Return the [x, y] coordinate for the center point of the cell that contains the specified text.  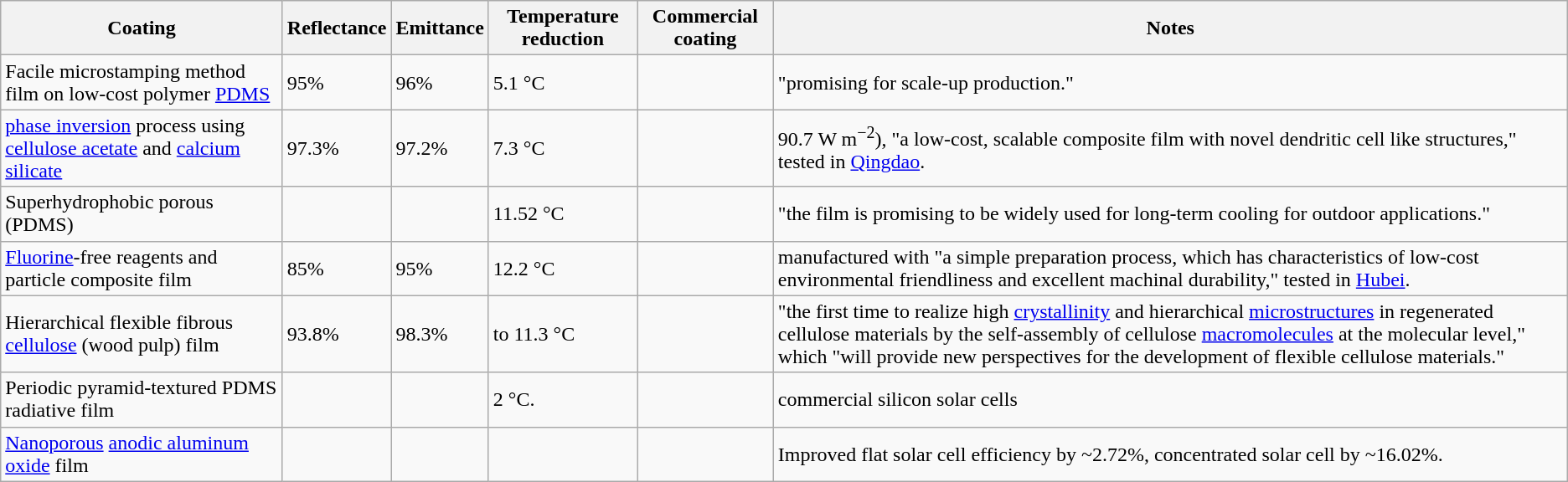
12.2 °C [563, 268]
Notes [1170, 28]
"promising for scale-up production." [1170, 82]
97.2% [440, 148]
commercial silicon solar cells [1170, 400]
Reflectance [337, 28]
Superhydrophobic porous (PDMS) [142, 214]
90.7 W m−2), "a low-cost, scalable composite film with novel dendritic cell like structures," tested in Qingdao. [1170, 148]
Hierarchical flexible fibrous cellulose (wood pulp) film [142, 334]
2 °C. [563, 400]
Improved flat solar cell efficiency by ~2.72%, concentrated solar cell by ~16.02%. [1170, 454]
93.8% [337, 334]
96% [440, 82]
7.3 °C [563, 148]
Periodic pyramid-textured PDMS radiative film [142, 400]
85% [337, 268]
phase inversion process using cellulose acetate and calcium silicate [142, 148]
97.3% [337, 148]
Facile microstamping method film on low-cost polymer PDMS [142, 82]
"the film is promising to be widely used for long-term cooling for outdoor applications." [1170, 214]
Emittance [440, 28]
Nanoporous anodic aluminum oxide film [142, 454]
Fluorine-free reagents and particle composite film [142, 268]
Commercial coating [705, 28]
to 11.3 °C [563, 334]
Coating [142, 28]
11.52 °C [563, 214]
98.3% [440, 334]
Temperature reduction [563, 28]
5.1 °C [563, 82]
